For the text-containing cell, return its midpoint in [X, Y] coordinate format. 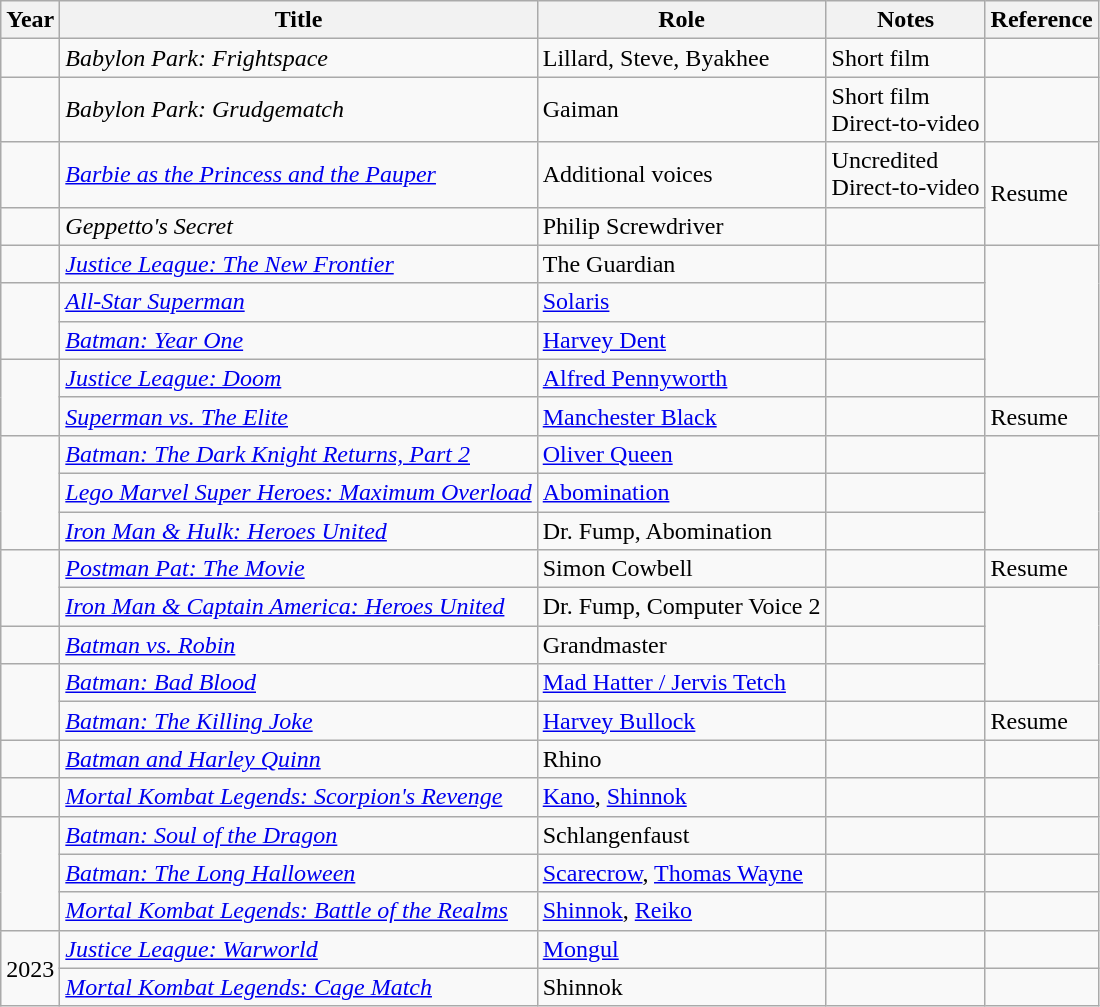
Lego Marvel Super Heroes: Maximum Overload [298, 492]
Iron Man & Captain America: Heroes United [298, 607]
Batman and Harley Quinn [298, 759]
Mongul [682, 949]
Barbie as the Princess and the Pauper [298, 174]
Batman: The Dark Knight Returns, Part 2 [298, 454]
Batman vs. Robin [298, 645]
Lillard, Steve, Byakhee [682, 58]
Mortal Kombat Legends: Cage Match [298, 987]
Shinnok [682, 987]
2023 [30, 968]
Batman: Soul of the Dragon [298, 835]
Scarecrow, Thomas Wayne [682, 873]
Manchester Black [682, 416]
Rhino [682, 759]
Gaiman [682, 110]
UncreditedDirect-to-video [906, 174]
Mortal Kombat Legends: Battle of the Realms [298, 911]
Grandmaster [682, 645]
Mortal Kombat Legends: Scorpion's Revenge [298, 797]
The Guardian [682, 264]
Simon Cowbell [682, 569]
Shinnok, Reiko [682, 911]
Short film [906, 58]
Batman: Year One [298, 340]
Geppetto's Secret [298, 226]
Babylon Park: Frightspace [298, 58]
Dr. Fump, Abomination [682, 531]
Postman Pat: The Movie [298, 569]
Schlangenfaust [682, 835]
Notes [906, 20]
Batman: The Long Halloween [298, 873]
Oliver Queen [682, 454]
Iron Man & Hulk: Heroes United [298, 531]
Justice League: Doom [298, 378]
All-Star Superman [298, 302]
Alfred Pennyworth [682, 378]
Abomination [682, 492]
Babylon Park: Grudgematch [298, 110]
Mad Hatter / Jervis Tetch [682, 683]
Short filmDirect-to-video [906, 110]
Harvey Bullock [682, 721]
Batman: The Killing Joke [298, 721]
Kano, Shinnok [682, 797]
Additional voices [682, 174]
Dr. Fump, Computer Voice 2 [682, 607]
Role [682, 20]
Harvey Dent [682, 340]
Philip Screwdriver [682, 226]
Solaris [682, 302]
Reference [1042, 20]
Batman: Bad Blood [298, 683]
Year [30, 20]
Justice League: The New Frontier [298, 264]
Justice League: Warworld [298, 949]
Superman vs. The Elite [298, 416]
Title [298, 20]
